Determine the (x, y) coordinate at the center of the cell enclosing the given text.  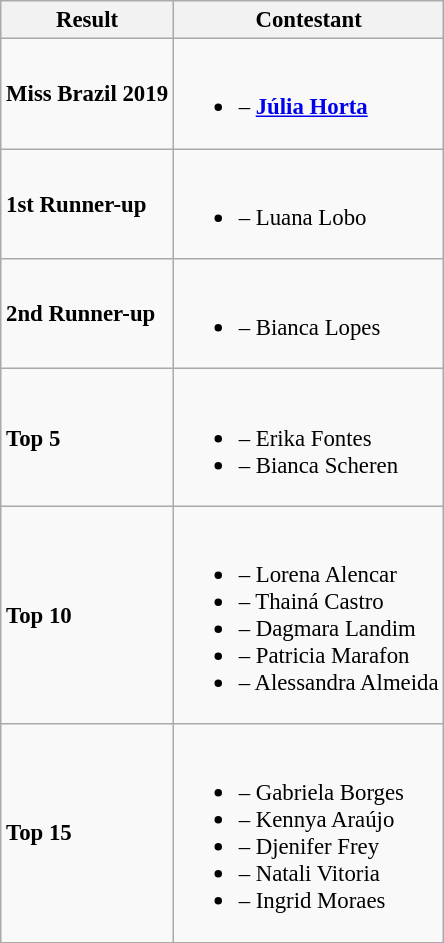
– Erika Fontes – Bianca Scheren (308, 438)
Contestant (308, 20)
Top 15 (88, 833)
1st Runner-up (88, 204)
– Lorena Alencar – Thainá Castro – Dagmara Landim – Patricia Marafon – Alessandra Almeida (308, 615)
Top 5 (88, 438)
Result (88, 20)
Top 10 (88, 615)
Miss Brazil 2019 (88, 94)
– Gabriela Borges – Kennya Araújo – Djenifer Frey – Natali Vitoria – Ingrid Moraes (308, 833)
– Luana Lobo (308, 204)
2nd Runner-up (88, 314)
– Bianca Lopes (308, 314)
– Júlia Horta (308, 94)
